Return the [x, y] coordinate for the center point of the cell that contains the specified text.  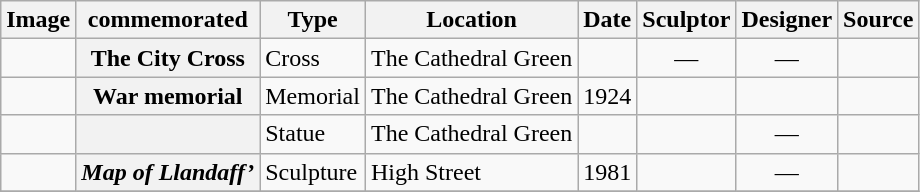
War memorial [168, 96]
Map of Llandaff’ [168, 172]
Date [608, 20]
Sculpture [313, 172]
1981 [608, 172]
Statue [313, 134]
Sculptor [686, 20]
The City Cross [168, 58]
Image [38, 20]
Cross [313, 58]
High Street [471, 172]
commemorated [168, 20]
Location [471, 20]
1924 [608, 96]
Designer [787, 20]
Memorial [313, 96]
Type [313, 20]
Source [878, 20]
